Determine the [X, Y] coordinate at the center of the cell enclosing the given text.  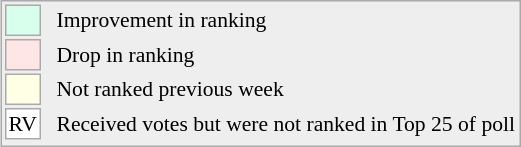
Drop in ranking [286, 55]
Not ranked previous week [286, 90]
Improvement in ranking [286, 20]
Received votes but were not ranked in Top 25 of poll [286, 124]
RV [23, 124]
